Locate the cell with the specified text and output its (X, Y) center coordinate. 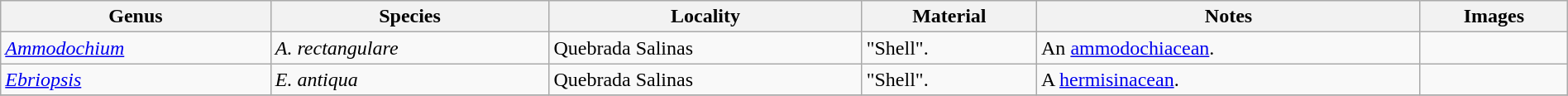
Species (410, 17)
Notes (1229, 17)
Genus (136, 17)
A. rectangulare (410, 48)
A hermisinacean. (1229, 79)
Material (949, 17)
Locality (705, 17)
Ammodochium (136, 48)
Images (1494, 17)
An ammodochiacean. (1229, 48)
E. antiqua (410, 79)
Ebriopsis (136, 79)
